Detect which cell encompasses the target text, then output its (X, Y) center coordinate. 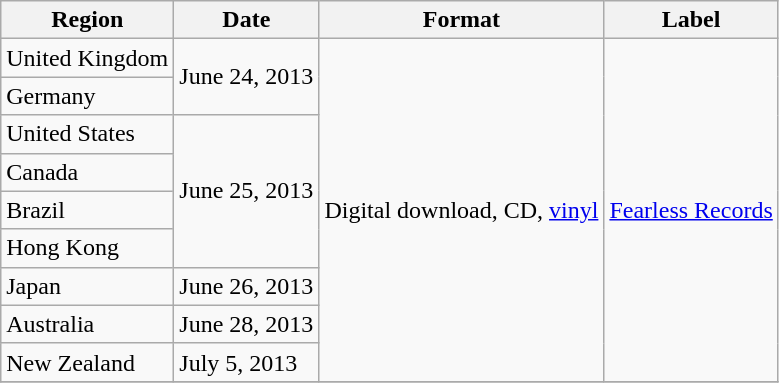
United Kingdom (88, 58)
June 25, 2013 (246, 191)
June 28, 2013 (246, 324)
Date (246, 20)
Brazil (88, 210)
United States (88, 134)
June 24, 2013 (246, 77)
Germany (88, 96)
Hong Kong (88, 248)
Label (691, 20)
Region (88, 20)
Australia (88, 324)
July 5, 2013 (246, 362)
Japan (88, 286)
June 26, 2013 (246, 286)
Format (462, 20)
Canada (88, 172)
Fearless Records (691, 210)
Digital download, CD, vinyl (462, 210)
New Zealand (88, 362)
